Determine the [x, y] coordinate at the center of the cell enclosing the given text.  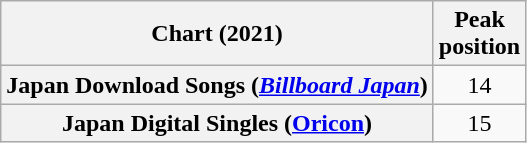
Japan Digital Singles (Oricon) [218, 123]
Japan Download Songs (Billboard Japan) [218, 85]
14 [479, 85]
Peakposition [479, 34]
15 [479, 123]
Chart (2021) [218, 34]
